Locate the cell with the specified text and output its [x, y] center coordinate. 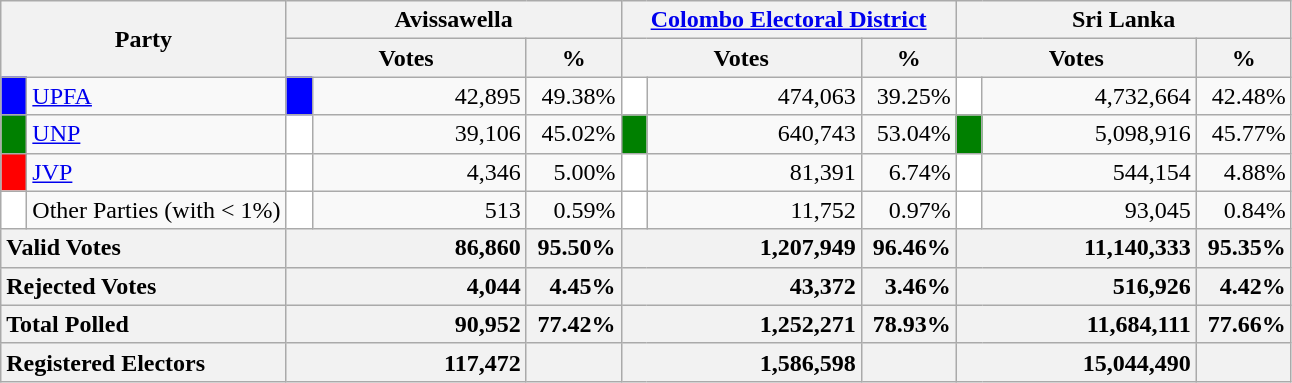
81,391 [754, 172]
53.04% [908, 134]
Rejected Votes [144, 286]
Colombo Electoral District [788, 20]
96.46% [908, 248]
6.74% [908, 172]
Valid Votes [144, 248]
4.42% [1244, 286]
474,063 [754, 96]
45.02% [574, 134]
42.48% [1244, 96]
4,044 [406, 286]
93,045 [1089, 210]
45.77% [1244, 134]
0.84% [1244, 210]
78.93% [908, 324]
640,743 [754, 134]
Party [144, 39]
544,154 [1089, 172]
Other Parties (with < 1%) [156, 210]
4,346 [419, 172]
Sri Lanka [1124, 20]
11,140,333 [1076, 248]
UPFA [156, 96]
42,895 [419, 96]
39,106 [419, 134]
0.59% [574, 210]
1,207,949 [741, 248]
Avissawella [454, 20]
513 [419, 210]
Total Polled [144, 324]
3.46% [908, 286]
5.00% [574, 172]
5,098,916 [1089, 134]
JVP [156, 172]
4.45% [574, 286]
15,044,490 [1076, 362]
4,732,664 [1089, 96]
0.97% [908, 210]
516,926 [1076, 286]
49.38% [574, 96]
95.50% [574, 248]
11,684,111 [1076, 324]
39.25% [908, 96]
77.66% [1244, 324]
117,472 [406, 362]
86,860 [406, 248]
90,952 [406, 324]
11,752 [754, 210]
1,586,598 [741, 362]
Registered Electors [144, 362]
UNP [156, 134]
95.35% [1244, 248]
77.42% [574, 324]
1,252,271 [741, 324]
4.88% [1244, 172]
43,372 [741, 286]
